For the text-containing cell, return its midpoint in [X, Y] coordinate format. 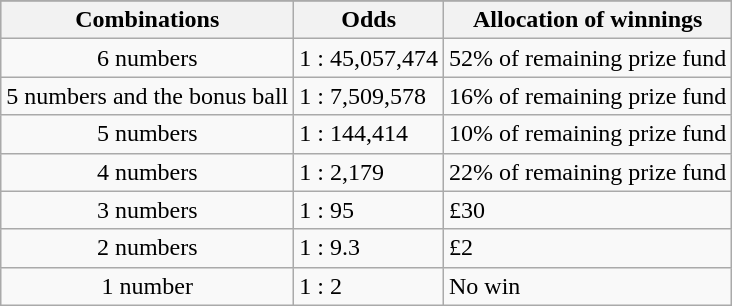
No win [588, 286]
1 : 2 [369, 286]
Odds [369, 20]
1 : 9.3 [369, 248]
22% of remaining prize fund [588, 172]
6 numbers [148, 58]
52% of remaining prize fund [588, 58]
1 : 95 [369, 210]
5 numbers and the bonus ball [148, 96]
1 : 45,057,474 [369, 58]
1 number [148, 286]
1 : 2,179 [369, 172]
£30 [588, 210]
4 numbers [148, 172]
3 numbers [148, 210]
5 numbers [148, 134]
Combinations [148, 20]
£2 [588, 248]
16% of remaining prize fund [588, 96]
1 : 144,414 [369, 134]
Allocation of winnings [588, 20]
1 : 7,509,578 [369, 96]
10% of remaining prize fund [588, 134]
2 numbers [148, 248]
